From the cell containing the given text, extract its center point as (x, y) coordinate. 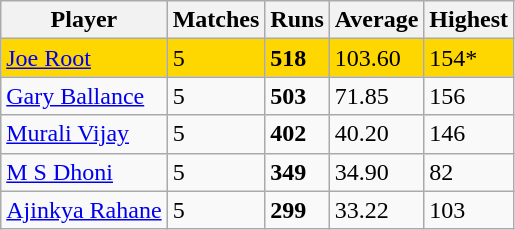
Murali Vijay (84, 134)
103.60 (376, 58)
156 (469, 96)
518 (297, 58)
40.20 (376, 134)
33.22 (376, 210)
349 (297, 172)
503 (297, 96)
71.85 (376, 96)
Gary Ballance (84, 96)
154* (469, 58)
Player (84, 20)
Highest (469, 20)
Joe Root (84, 58)
Average (376, 20)
146 (469, 134)
402 (297, 134)
103 (469, 210)
M S Dhoni (84, 172)
Runs (297, 20)
Matches (216, 20)
299 (297, 210)
82 (469, 172)
Ajinkya Rahane (84, 210)
34.90 (376, 172)
